For the text-containing cell, return its midpoint in [X, Y] coordinate format. 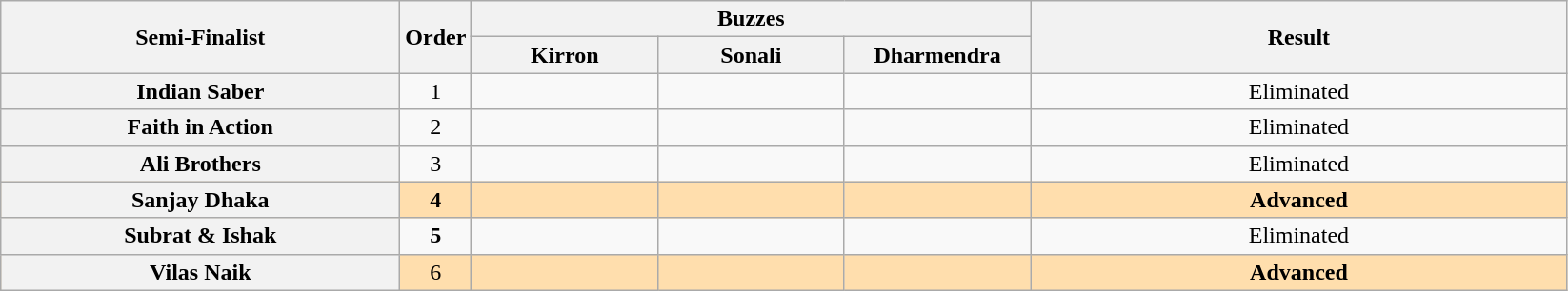
Sanjay Dhaka [200, 200]
Indian Saber [200, 91]
6 [436, 272]
Dharmendra [937, 55]
Vilas Naik [200, 272]
Sonali [752, 55]
2 [436, 127]
Faith in Action [200, 127]
Subrat & Ishak [200, 236]
Result [1299, 37]
Kirron [565, 55]
5 [436, 236]
3 [436, 164]
Buzzes [751, 19]
Semi-Finalist [200, 37]
Ali Brothers [200, 164]
Order [436, 37]
1 [436, 91]
4 [436, 200]
